Pinpoint the cell where the given text exists, returning its (x, y) midpoint coordinate. 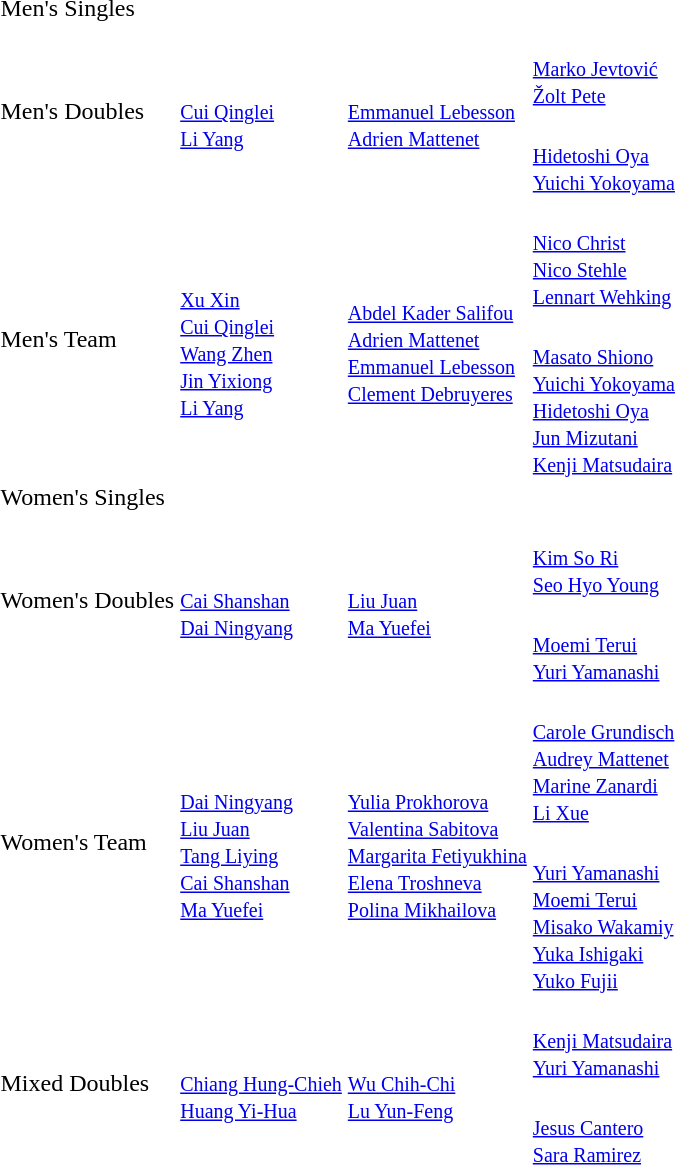
Xu XinCui QingleiWang ZhenJin YixiongLi Yang (262, 340)
Yulia ProkhorovaValentina SabitovaMargarita FetiyukhinaElena TroshnevaPolina Mikhailova (437, 842)
Liu JuanMa Yuefei (437, 600)
Cai ShanshanDai Ningyang (262, 600)
Emmanuel LebessonAdrien Mattenet (437, 112)
Cui QingleiLi Yang (262, 112)
Dai NingyangLiu JuanTang LiyingCai ShanshanMa Yuefei (262, 842)
Abdel Kader SalifouAdrien MattenetEmmanuel LebessonClement Debruyeres (437, 340)
